Find where the given text appears and provide that cell's center as [X, Y] coordinate. 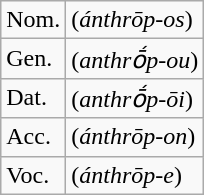
Voc. [34, 175]
Gen. [34, 59]
(anthrṓp-ou) [135, 59]
(ánthrōp-os) [135, 20]
Acc. [34, 137]
Dat. [34, 98]
(anthrṓp-ōi) [135, 98]
(ánthrōp-on) [135, 137]
(ánthrōp-e) [135, 175]
Nom. [34, 20]
